Provide the (X, Y) coordinate of the cell's center where the given text is located.  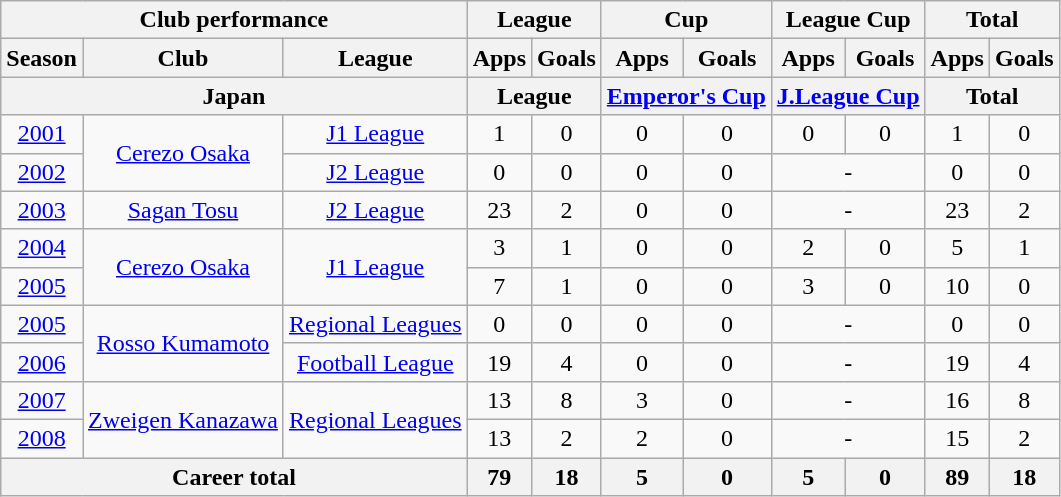
2007 (42, 400)
10 (957, 286)
Emperor's Cup (686, 96)
2003 (42, 210)
Football League (375, 362)
Sagan Tosu (182, 210)
Zweigen Kanazawa (182, 419)
79 (499, 477)
89 (957, 477)
J.League Cup (848, 96)
2001 (42, 134)
Cup (686, 20)
Career total (234, 477)
2004 (42, 248)
16 (957, 400)
Season (42, 58)
2006 (42, 362)
Rosso Kumamoto (182, 343)
2002 (42, 172)
15 (957, 438)
Club performance (234, 20)
7 (499, 286)
Japan (234, 96)
League Cup (848, 20)
2008 (42, 438)
Club (182, 58)
